Determine the (x, y) coordinate at the center of the cell enclosing the given text.  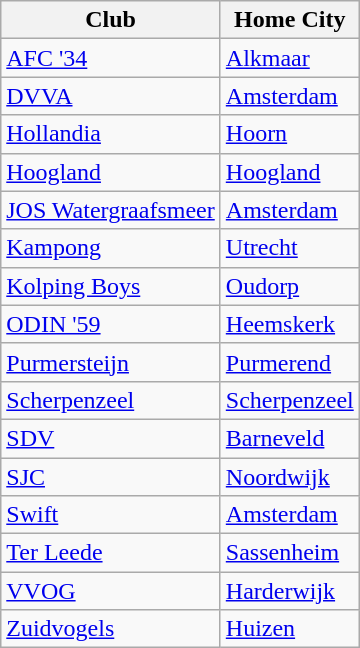
Hoorn (290, 134)
Sassenheim (290, 553)
VVOG (111, 591)
Alkmaar (290, 58)
Purmerend (290, 362)
SJC (111, 477)
AFC '34 (111, 58)
Barneveld (290, 438)
Zuidvogels (111, 629)
Swift (111, 515)
JOS Watergraafsmeer (111, 210)
Kolping Boys (111, 286)
Club (111, 20)
Utrecht (290, 248)
Ter Leede (111, 553)
Noordwijk (290, 477)
Oudorp (290, 286)
Harderwijk (290, 591)
Heemskerk (290, 324)
Home City (290, 20)
ODIN '59 (111, 324)
Kampong (111, 248)
Huizen (290, 629)
DVVA (111, 96)
Purmersteijn (111, 362)
Hollandia (111, 134)
SDV (111, 438)
